Detect which cell encompasses the target text, then output its [X, Y] center coordinate. 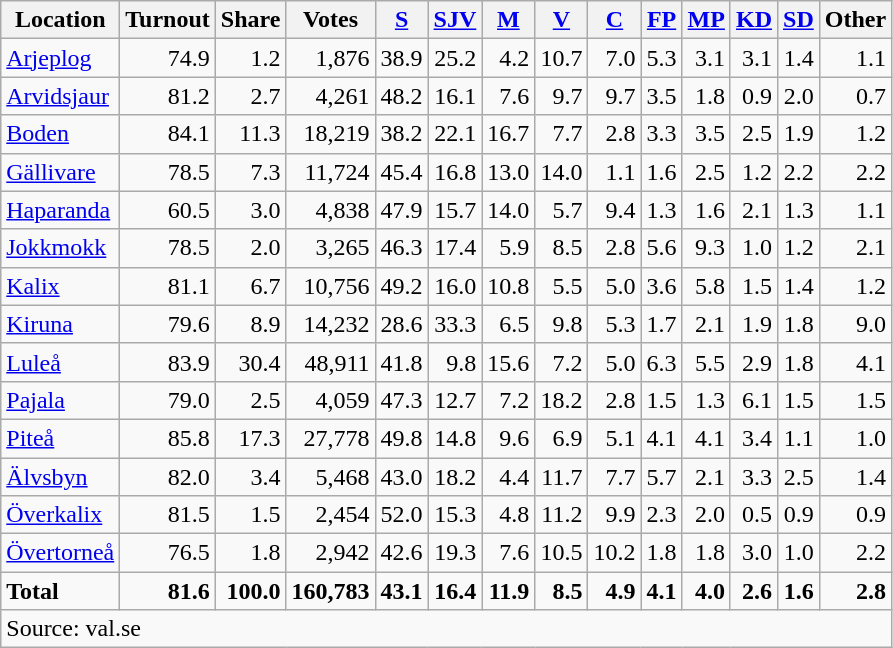
28.6 [402, 324]
Gällivare [60, 172]
2,942 [330, 553]
KD [754, 20]
4,261 [330, 96]
79.0 [168, 400]
Turnout [168, 20]
Other [855, 20]
30.4 [250, 362]
4.9 [614, 591]
Piteå [60, 438]
Total [60, 591]
2.7 [250, 96]
100.0 [250, 591]
Övertorneå [60, 553]
43.1 [402, 591]
81.1 [168, 286]
16.0 [455, 286]
Pajala [60, 400]
5.6 [662, 248]
13.0 [508, 172]
0.7 [855, 96]
9.3 [706, 248]
Jokkmokk [60, 248]
Votes [330, 20]
48,911 [330, 362]
45.4 [402, 172]
V [562, 20]
18,219 [330, 134]
10.7 [562, 58]
82.0 [168, 477]
3.6 [662, 286]
22.1 [455, 134]
79.6 [168, 324]
12.7 [455, 400]
2.9 [754, 362]
25.2 [455, 58]
Överkalix [60, 515]
16.4 [455, 591]
15.7 [455, 210]
10.2 [614, 553]
81.2 [168, 96]
6.5 [508, 324]
84.1 [168, 134]
7.0 [614, 58]
49.2 [402, 286]
5.8 [706, 286]
5,468 [330, 477]
Arvidsjaur [60, 96]
C [614, 20]
33.3 [455, 324]
38.9 [402, 58]
Location [60, 20]
Source: val.se [446, 629]
2,454 [330, 515]
6.1 [754, 400]
47.9 [402, 210]
8.9 [250, 324]
10.8 [508, 286]
38.2 [402, 134]
9.9 [614, 515]
11.7 [562, 477]
0.5 [754, 515]
85.8 [168, 438]
SD [799, 20]
2.3 [662, 515]
6.3 [662, 362]
52.0 [402, 515]
S [402, 20]
5.9 [508, 248]
9.4 [614, 210]
11,724 [330, 172]
41.8 [402, 362]
19.3 [455, 553]
16.1 [455, 96]
74.9 [168, 58]
Kiruna [60, 324]
4.8 [508, 515]
11.9 [508, 591]
5.1 [614, 438]
48.2 [402, 96]
42.6 [402, 553]
15.6 [508, 362]
10.5 [562, 553]
1,876 [330, 58]
6.7 [250, 286]
16.8 [455, 172]
76.5 [168, 553]
9.0 [855, 324]
49.8 [402, 438]
14,232 [330, 324]
4.2 [508, 58]
4.0 [706, 591]
9.6 [508, 438]
83.9 [168, 362]
Arjeplog [60, 58]
MP [706, 20]
4.4 [508, 477]
14.8 [455, 438]
60.5 [168, 210]
17.4 [455, 248]
4,059 [330, 400]
7.3 [250, 172]
1.7 [662, 324]
Haparanda [60, 210]
47.3 [402, 400]
15.3 [455, 515]
10,756 [330, 286]
M [508, 20]
81.5 [168, 515]
Boden [60, 134]
3,265 [330, 248]
46.3 [402, 248]
16.7 [508, 134]
11.2 [562, 515]
160,783 [330, 591]
Share [250, 20]
SJV [455, 20]
Luleå [60, 362]
6.9 [562, 438]
4,838 [330, 210]
81.6 [168, 591]
FP [662, 20]
27,778 [330, 438]
11.3 [250, 134]
2.6 [754, 591]
Älvsbyn [60, 477]
43.0 [402, 477]
Kalix [60, 286]
17.3 [250, 438]
